Provide the [X, Y] coordinate of the cell's center where the given text is located.  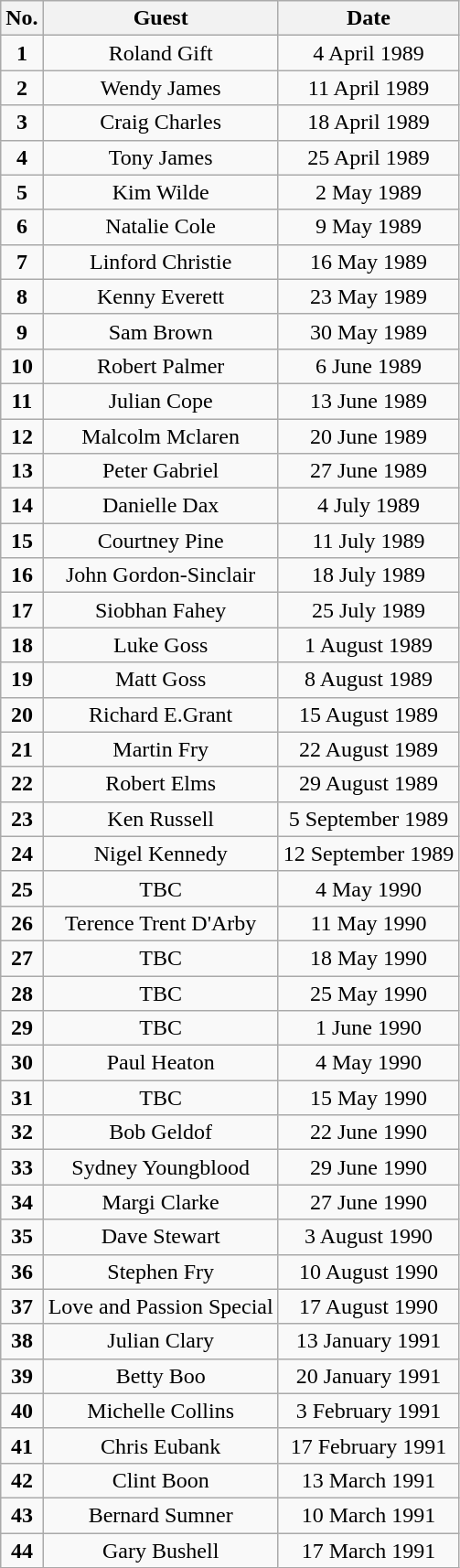
Kenny Everett [161, 296]
15 May 1990 [369, 1098]
No. [22, 18]
Kim Wilde [161, 192]
5 [22, 192]
36 [22, 1272]
35 [22, 1237]
17 [22, 610]
Stephen Fry [161, 1272]
13 March 1991 [369, 1480]
18 July 1989 [369, 575]
15 August 1989 [369, 714]
10 August 1990 [369, 1272]
20 [22, 714]
24 [22, 854]
22 August 1989 [369, 749]
Gary Bushell [161, 1551]
41 [22, 1445]
Siobhan Fahey [161, 610]
Date [369, 18]
28 [22, 993]
4 [22, 157]
Sydney Youngblood [161, 1167]
2 [22, 88]
42 [22, 1480]
1 August 1989 [369, 645]
13 June 1989 [369, 401]
Natalie Cole [161, 227]
Matt Goss [161, 680]
27 June 1989 [369, 471]
3 August 1990 [369, 1237]
25 April 1989 [369, 157]
9 May 1989 [369, 227]
Chris Eubank [161, 1445]
3 February 1991 [369, 1411]
Guest [161, 18]
10 March 1991 [369, 1515]
27 June 1990 [369, 1202]
17 March 1991 [369, 1551]
33 [22, 1167]
4 April 1989 [369, 53]
32 [22, 1133]
17 August 1990 [369, 1306]
16 [22, 575]
Linford Christie [161, 262]
13 [22, 471]
Courtney Pine [161, 541]
Clint Boon [161, 1480]
11 May 1990 [369, 923]
Robert Elms [161, 784]
39 [22, 1376]
11 July 1989 [369, 541]
Terence Trent D'Arby [161, 923]
Sam Brown [161, 331]
14 [22, 506]
40 [22, 1411]
Richard E.Grant [161, 714]
2 May 1989 [369, 192]
Peter Gabriel [161, 471]
Bernard Sumner [161, 1515]
Danielle Dax [161, 506]
5 September 1989 [369, 819]
Julian Cope [161, 401]
Bob Geldof [161, 1133]
29 June 1990 [369, 1167]
Love and Passion Special [161, 1306]
8 [22, 296]
6 June 1989 [369, 366]
Martin Fry [161, 749]
6 [22, 227]
26 [22, 923]
23 May 1989 [369, 296]
11 [22, 401]
22 June 1990 [369, 1133]
Wendy James [161, 88]
10 [22, 366]
1 [22, 53]
30 [22, 1063]
John Gordon-Sinclair [161, 575]
13 January 1991 [369, 1341]
Margi Clarke [161, 1202]
18 [22, 645]
11 April 1989 [369, 88]
9 [22, 331]
12 September 1989 [369, 854]
16 May 1989 [369, 262]
25 July 1989 [369, 610]
Michelle Collins [161, 1411]
1 June 1990 [369, 1028]
Tony James [161, 157]
18 April 1989 [369, 123]
17 February 1991 [369, 1445]
30 May 1989 [369, 331]
25 May 1990 [369, 993]
20 June 1989 [369, 436]
43 [22, 1515]
20 January 1991 [369, 1376]
23 [22, 819]
Robert Palmer [161, 366]
29 [22, 1028]
38 [22, 1341]
31 [22, 1098]
12 [22, 436]
Ken Russell [161, 819]
29 August 1989 [369, 784]
7 [22, 262]
Malcolm Mclaren [161, 436]
44 [22, 1551]
8 August 1989 [369, 680]
Craig Charles [161, 123]
Julian Clary [161, 1341]
Luke Goss [161, 645]
Paul Heaton [161, 1063]
22 [22, 784]
27 [22, 958]
25 [22, 888]
3 [22, 123]
Betty Boo [161, 1376]
15 [22, 541]
21 [22, 749]
18 May 1990 [369, 958]
19 [22, 680]
Roland Gift [161, 53]
4 July 1989 [369, 506]
Nigel Kennedy [161, 854]
Dave Stewart [161, 1237]
37 [22, 1306]
34 [22, 1202]
